Pinpoint the cell where the given text exists, returning its (X, Y) midpoint coordinate. 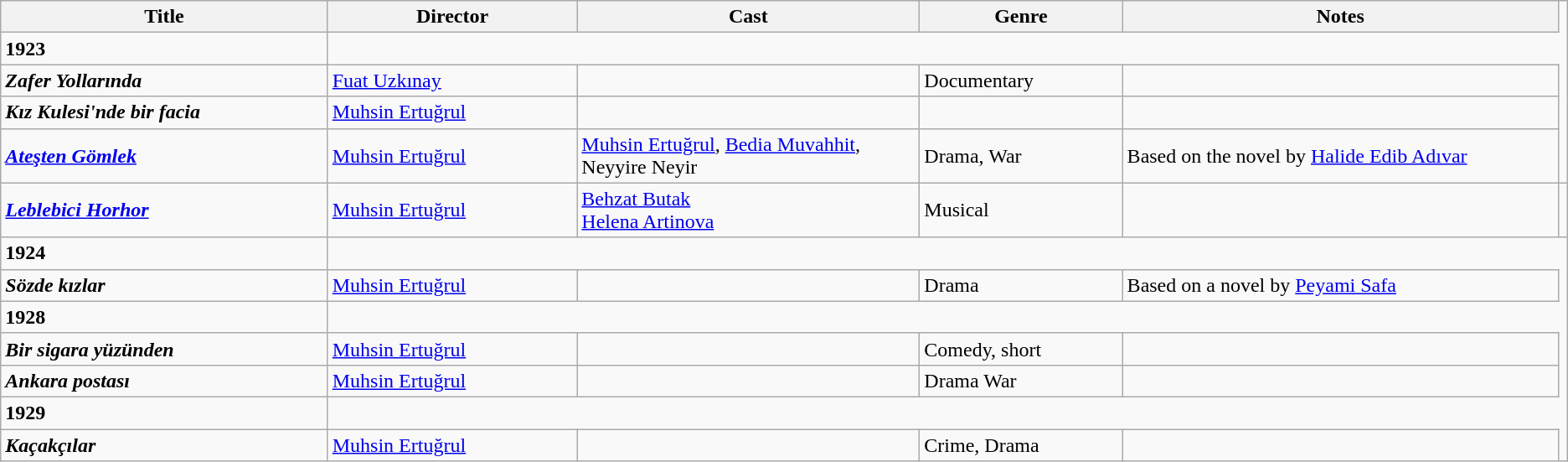
Sözde kızlar (164, 285)
Based on a novel by Peyami Safa (1340, 285)
Fuat Uzkınay (452, 80)
1924 (164, 253)
Documentary (1021, 80)
Director (452, 17)
Drama War (1021, 381)
Leblebici Horhor (164, 210)
Cast (749, 17)
Crime, Drama (1021, 445)
Genre (1021, 17)
1923 (164, 49)
Zafer Yollarında (164, 80)
Ateşten Gömlek (164, 156)
Bir sigara yüzünden (164, 349)
Based on the novel by Halide Edib Adıvar (1340, 156)
Ankara postası (164, 381)
Notes (1340, 17)
Kaçakçılar (164, 445)
Drama (1021, 285)
Musical (1021, 210)
1928 (164, 317)
Behzat Butak Helena Artinova (749, 210)
Muhsin Ertuğrul, Bedia Muvahhit, Neyyire Neyir (749, 156)
Title (164, 17)
Drama, War (1021, 156)
1929 (164, 413)
Comedy, short (1021, 349)
Kız Kulesi'nde bir facia (164, 112)
